Return (X, Y) of the center of cell containing provided text 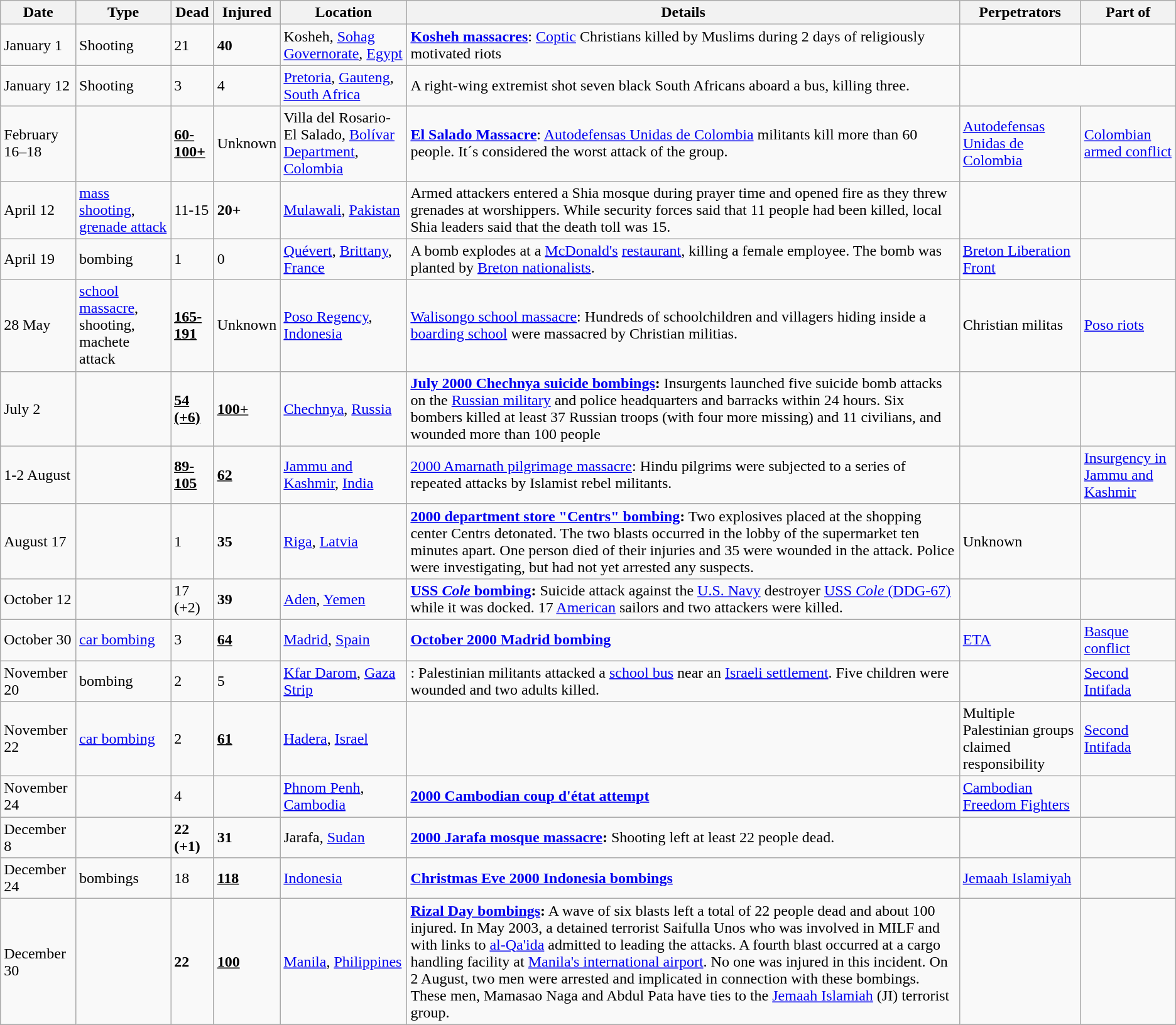
28 May (38, 325)
54 (+6) (192, 408)
Cambodian Freedom Fighters (1020, 796)
Details (683, 13)
Madrid, Spain (344, 639)
22 (+1) (192, 838)
mass shooting, grenade attack (123, 210)
: Palestinian militants attacked a school bus near an Israeli settlement. Five children were wounded and two adults killed. (683, 681)
Jammu and Kashmir, India (344, 475)
64 (247, 639)
Dead (192, 13)
2000 Jarafa mosque massacre: Shooting left at least 22 people dead. (683, 838)
January 1 (38, 45)
November 24 (38, 796)
bombings (123, 878)
school massacre, shooting, machete attack (123, 325)
ETA (1020, 639)
Manila, Philippines (344, 962)
20+ (247, 210)
El Salado Massacre: Autodefensas Unidas de Colombia militants kill more than 60 people. It´s considered the worst attack of the group. (683, 143)
December 24 (38, 878)
January 12 (38, 85)
December 8 (38, 838)
Kfar Darom, Gaza Strip (344, 681)
October 12 (38, 599)
Date (38, 13)
100 (247, 962)
2000 Amarnath pilgrimage massacre: Hindu pilgrims were subjected to a series of repeated attacks by Islamist rebel militants. (683, 475)
Injured (247, 13)
0 (247, 259)
Poso Regency, Indonesia (344, 325)
18 (192, 878)
31 (247, 838)
100+ (247, 408)
Multiple Palestinian groups claimed responsibility (1020, 739)
Christmas Eve 2000 Indonesia bombings (683, 878)
39 (247, 599)
Indonesia (344, 878)
December 30 (38, 962)
22 (192, 962)
21 (192, 45)
November 20 (38, 681)
A bomb explodes at a McDonald's restaurant, killing a female employee. The bomb was planted by Breton nationalists. (683, 259)
October 30 (38, 639)
35 (247, 541)
Christian militas (1020, 325)
Villa del Rosario-El Salado, Bolívar Department, Colombia (344, 143)
Breton Liberation Front (1020, 259)
Part of (1128, 13)
165-191 (192, 325)
Perpetrators (1020, 13)
Chechnya, Russia (344, 408)
60-100+ (192, 143)
Aden, Yemen (344, 599)
August 17 (38, 541)
Mulawali, Pakistan (344, 210)
17 (+2) (192, 599)
October 2000 Madrid bombing (683, 639)
Poso riots (1128, 325)
89-105 (192, 475)
November 22 (38, 739)
Kosheh, Sohag Governorate, Egypt (344, 45)
Kosheh massacres: Coptic Christians killed by Muslims during 2 days of religiously motivated riots (683, 45)
11-15 (192, 210)
April 19 (38, 259)
Location (344, 13)
Pretoria, Gauteng, South Africa (344, 85)
Basque conflict (1128, 639)
5 (247, 681)
A right-wing extremist shot seven black South Africans aboard a bus, killing three. (683, 85)
Jarafa, Sudan (344, 838)
62 (247, 475)
Type (123, 13)
July 2 (38, 408)
Colombian armed conflict (1128, 143)
Riga, Latvia (344, 541)
Quévert, Brittany, France (344, 259)
Phnom Penh, Cambodia (344, 796)
Insurgency in Jammu and Kashmir (1128, 475)
40 (247, 45)
2000 Cambodian coup d'état attempt (683, 796)
1-2 August (38, 475)
April 12 (38, 210)
Hadera, Israel (344, 739)
61 (247, 739)
February 16–18 (38, 143)
Walisongo school massacre: Hundreds of schoolchildren and villagers hiding inside a boarding school were massacred by Christian militias. (683, 325)
118 (247, 878)
Jemaah Islamiyah (1020, 878)
Autodefensas Unidas de Colombia (1020, 143)
